Search for the cell housing the specified text and yield its [X, Y] center coordinate. 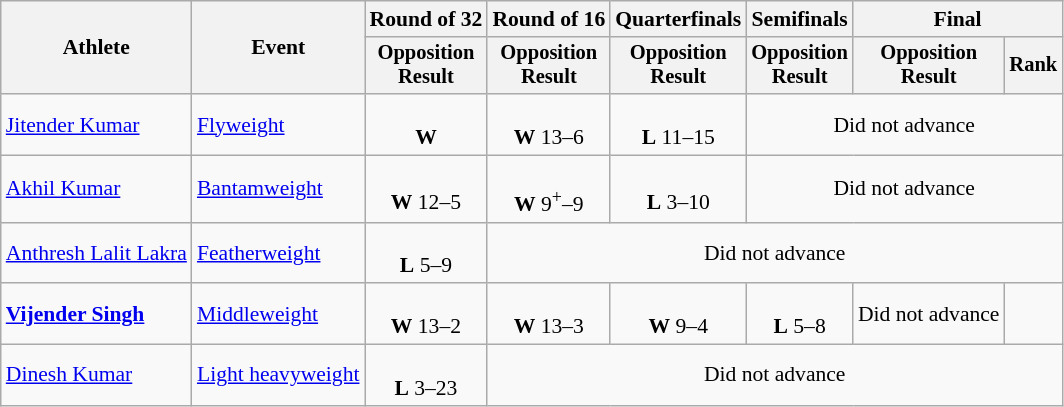
Semifinals [800, 19]
Round of 32 [426, 19]
W 12–5 [426, 190]
Flyweight [278, 124]
Rank [1033, 66]
Dinesh Kumar [96, 376]
W 13–2 [426, 314]
W 9–4 [678, 314]
W 9+–9 [548, 190]
Round of 16 [548, 19]
Middleweight [278, 314]
Akhil Kumar [96, 190]
Bantamweight [278, 190]
W 13–3 [548, 314]
L 5–9 [426, 252]
W 13–6 [548, 124]
Final [958, 19]
Event [278, 48]
W [426, 124]
L 3–10 [678, 190]
Anthresh Lalit Lakra [96, 252]
Featherweight [278, 252]
Jitender Kumar [96, 124]
Vijender Singh [96, 314]
L 3–23 [426, 376]
Athlete [96, 48]
L 11–15 [678, 124]
Light heavyweight [278, 376]
Quarterfinals [678, 19]
L 5–8 [800, 314]
